Provide the (x, y) coordinate of the cell's center where the given text is located.  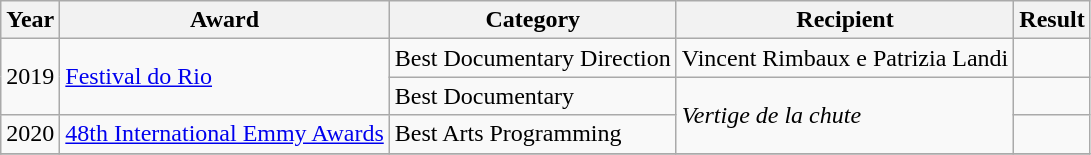
Festival do Rio (224, 77)
Vertige de la chute (845, 115)
2020 (30, 134)
Award (224, 20)
Year (30, 20)
Vincent Rimbaux e Patrizia Landi (845, 58)
Best Documentary (532, 96)
48th International Emmy Awards (224, 134)
Recipient (845, 20)
2019 (30, 77)
Best Arts Programming (532, 134)
Category (532, 20)
Best Documentary Direction (532, 58)
Result (1052, 20)
